Extract the [X, Y] coordinate from the center of the cell holding the provided text.  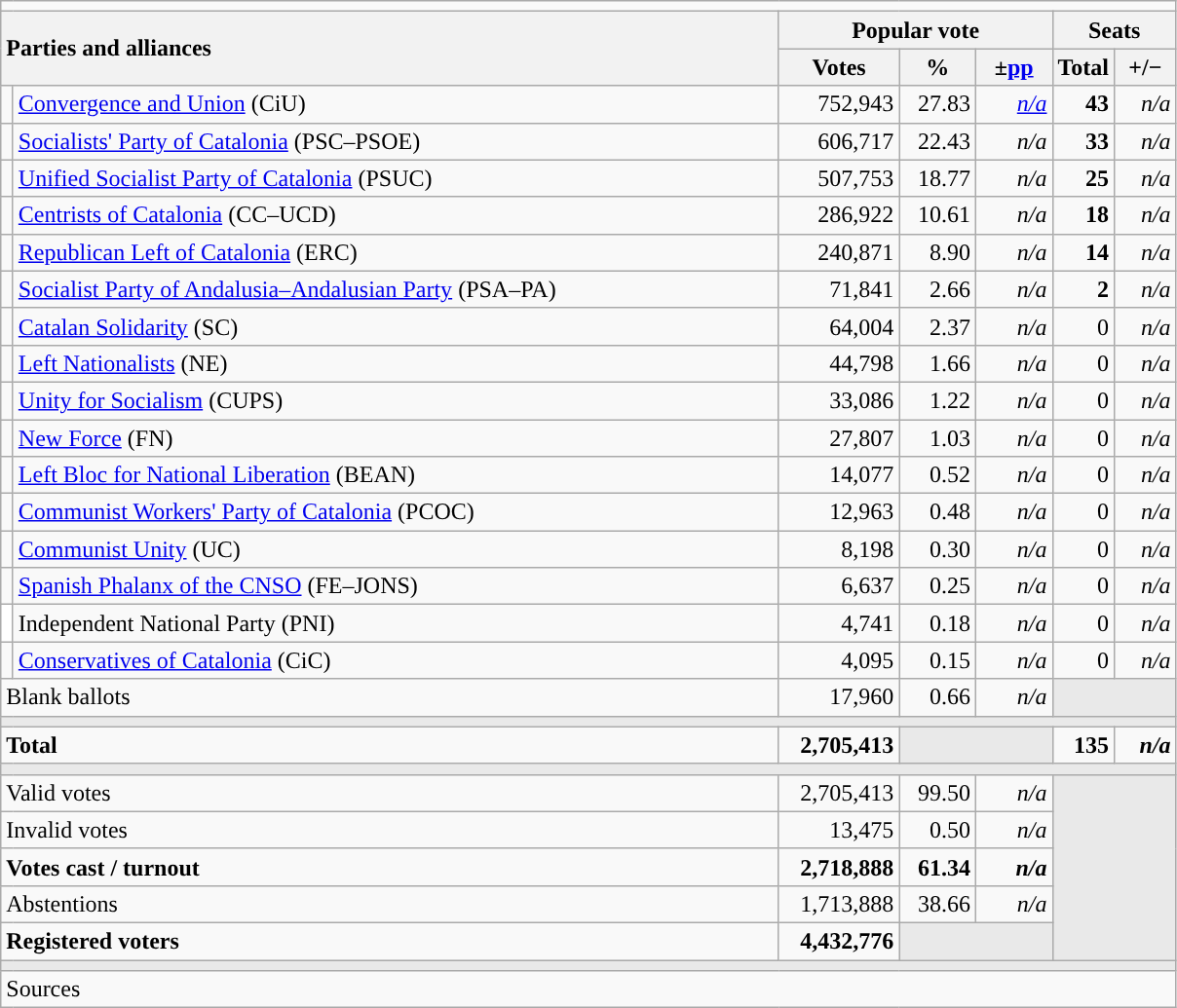
2,718,888 [839, 867]
Centrists of Catalonia (CC–UCD) [396, 215]
17,960 [839, 697]
Registered voters [390, 941]
Catalan Solidarity (SC) [396, 326]
Sources [588, 989]
2.37 [937, 326]
Communist Workers' Party of Catalonia (PCOC) [396, 512]
0.30 [937, 549]
0.18 [937, 623]
6,637 [839, 586]
0.48 [937, 512]
0.25 [937, 586]
13,475 [839, 830]
Spanish Phalanx of the CNSO (FE–JONS) [396, 586]
Conservatives of Catalonia (CiC) [396, 660]
38.66 [937, 904]
4,741 [839, 623]
Valid votes [390, 793]
Votes cast / turnout [390, 867]
Unified Socialist Party of Catalonia (PSUC) [396, 178]
507,753 [839, 178]
Popular vote [916, 30]
0.15 [937, 660]
1.22 [937, 400]
14,077 [839, 475]
44,798 [839, 363]
Seats [1115, 30]
43 [1083, 104]
New Force (FN) [396, 437]
2.66 [937, 289]
Republican Left of Catalonia (ERC) [396, 252]
33 [1083, 141]
Socialists' Party of Catalonia (PSC–PSOE) [396, 141]
Convergence and Union (CiU) [396, 104]
4,432,776 [839, 941]
18 [1083, 215]
14 [1083, 252]
4,095 [839, 660]
2 [1083, 289]
286,922 [839, 215]
135 [1083, 745]
±pp [1013, 67]
Communist Unity (UC) [396, 549]
27,807 [839, 437]
0.50 [937, 830]
22.43 [937, 141]
Invalid votes [390, 830]
Votes [839, 67]
752,943 [839, 104]
27.83 [937, 104]
64,004 [839, 326]
1,713,888 [839, 904]
Left Bloc for National Liberation (BEAN) [396, 475]
1.66 [937, 363]
0.66 [937, 697]
8.90 [937, 252]
Unity for Socialism (CUPS) [396, 400]
1.03 [937, 437]
+/− [1146, 67]
25 [1083, 178]
71,841 [839, 289]
Socialist Party of Andalusia–Andalusian Party (PSA–PA) [396, 289]
Abstentions [390, 904]
Independent National Party (PNI) [396, 623]
606,717 [839, 141]
Left Nationalists (NE) [396, 363]
Parties and alliances [390, 49]
240,871 [839, 252]
33,086 [839, 400]
0.52 [937, 475]
18.77 [937, 178]
99.50 [937, 793]
61.34 [937, 867]
Blank ballots [390, 697]
12,963 [839, 512]
% [937, 67]
8,198 [839, 549]
10.61 [937, 215]
